Identify which cell holds the provided text, then report its (X, Y) central coordinate. 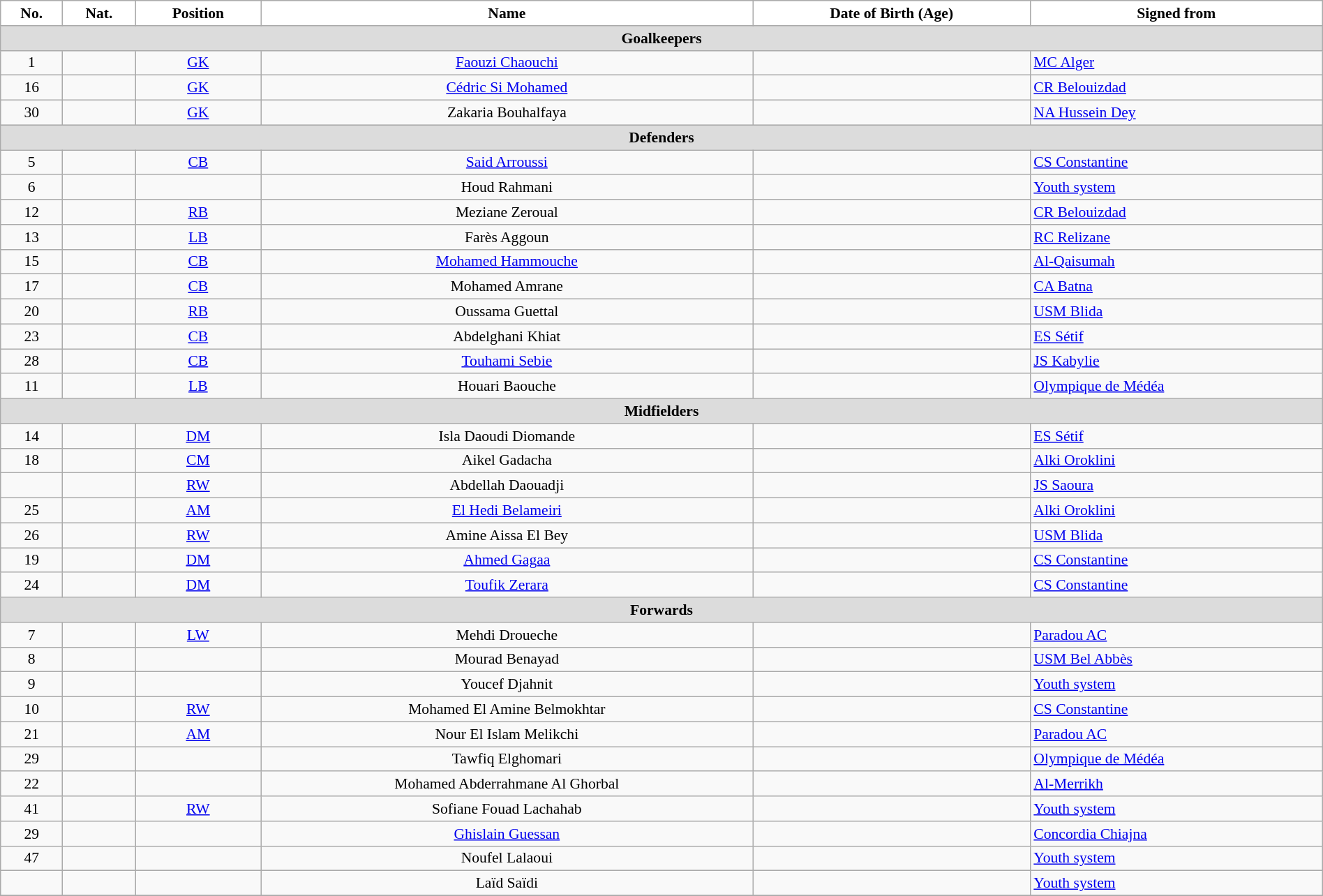
15 (32, 262)
Cédric Si Mohamed (507, 88)
Laïd Saïdi (507, 883)
9 (32, 685)
Nour El Islam Melikchi (507, 734)
8 (32, 659)
17 (32, 287)
24 (32, 585)
23 (32, 336)
10 (32, 710)
Name (507, 13)
11 (32, 387)
Aikel Gadacha (507, 461)
MC Alger (1176, 63)
Position (198, 13)
Farès Aggoun (507, 237)
RC Relizane (1176, 237)
Mourad Benayad (507, 659)
Ahmed Gagaa (507, 560)
Said Arroussi (507, 163)
Nat. (99, 13)
Faouzi Chaouchi (507, 63)
25 (32, 511)
Houd Rahmani (507, 188)
13 (32, 237)
Isla Daoudi Diomande (507, 436)
Date of Birth (Age) (892, 13)
Signed from (1176, 13)
5 (32, 163)
Touhami Sebie (507, 361)
Al-Merrikh (1176, 784)
Midfielders (661, 411)
Meziane Zeroual (507, 212)
Ghislain Guessan (507, 834)
12 (32, 212)
Forwards (661, 610)
6 (32, 188)
USM Bel Abbès (1176, 659)
20 (32, 312)
Houari Baouche (507, 387)
Mohamed El Amine Belmokhtar (507, 710)
Abdellah Daouadji (507, 486)
14 (32, 436)
22 (32, 784)
Mohamed Hammouche (507, 262)
LW (198, 635)
Concordia Chiajna (1176, 834)
26 (32, 535)
Toufik Zerara (507, 585)
19 (32, 560)
Zakaria Bouhalfaya (507, 113)
No. (32, 13)
1 (32, 63)
Abdelghani Khiat (507, 336)
El Hedi Belameiri (507, 511)
Oussama Guettal (507, 312)
30 (32, 113)
Noufel Lalaoui (507, 858)
7 (32, 635)
Sofiane Fouad Lachahab (507, 809)
21 (32, 734)
Mehdi Droueche (507, 635)
Defenders (661, 137)
Youcef Djahnit (507, 685)
28 (32, 361)
Amine Aissa El Bey (507, 535)
NA Hussein Dey (1176, 113)
16 (32, 88)
Al-Qaisumah (1176, 262)
CM (198, 461)
JS Saoura (1176, 486)
Tawfiq Elghomari (507, 759)
Mohamed Amrane (507, 287)
47 (32, 858)
Goalkeepers (661, 38)
Mohamed Abderrahmane Al Ghorbal (507, 784)
CA Batna (1176, 287)
41 (32, 809)
18 (32, 461)
JS Kabylie (1176, 361)
